Pinpoint the cell where the given text exists, returning its [X, Y] midpoint coordinate. 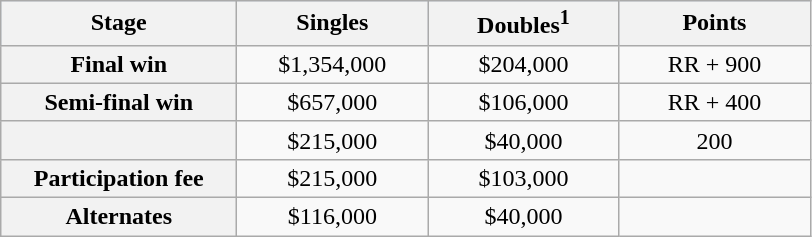
Doubles1 [524, 24]
$116,000 [332, 217]
Stage [119, 24]
Participation fee [119, 178]
RR + 900 [714, 64]
$657,000 [332, 102]
200 [714, 140]
Final win [119, 64]
Semi-final win [119, 102]
$106,000 [524, 102]
$1,354,000 [332, 64]
Alternates [119, 217]
Singles [332, 24]
$103,000 [524, 178]
$204,000 [524, 64]
RR + 400 [714, 102]
Points [714, 24]
